Extract the (x, y) coordinate from the center of the cell holding the provided text.  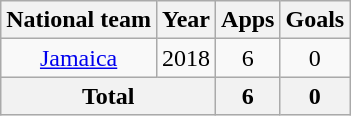
Total (108, 96)
Jamaica (79, 58)
National team (79, 20)
Apps (248, 20)
Goals (315, 20)
Year (186, 20)
2018 (186, 58)
